Scan for the cell matching the given text and deliver its (X, Y) coordinate at center. 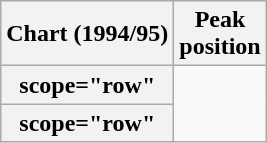
Chart (1994/95) (88, 34)
Peakposition (220, 34)
